Locate the cell with the specified text and output its [X, Y] center coordinate. 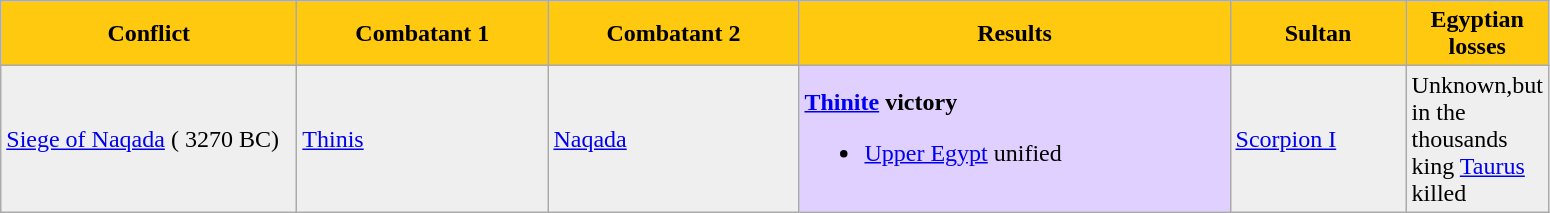
Siege of Naqada ( 3270 BC) [149, 139]
Thinite victoryUpper Egypt unified [1014, 139]
Combatant 1 [422, 34]
Naqada [674, 139]
Unknown,but in the thousandsking Taurus killed [1477, 139]
Egyptianlosses [1477, 34]
Combatant 2 [674, 34]
Sultan [1318, 34]
Conflict [149, 34]
Results [1014, 34]
Scorpion I [1318, 139]
Thinis [422, 139]
